Determine the [X, Y] coordinate at the center of the cell enclosing the given text.  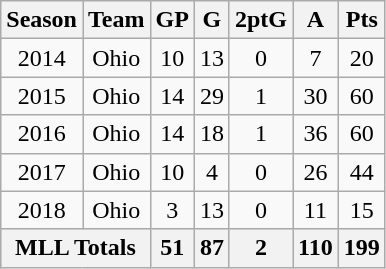
Season [42, 20]
2ptG [260, 20]
2017 [42, 172]
15 [362, 210]
7 [316, 58]
36 [316, 134]
30 [316, 96]
199 [362, 248]
11 [316, 210]
87 [212, 248]
18 [212, 134]
20 [362, 58]
3 [172, 210]
A [316, 20]
MLL Totals [76, 248]
29 [212, 96]
Pts [362, 20]
2018 [42, 210]
2 [260, 248]
44 [362, 172]
2015 [42, 96]
51 [172, 248]
110 [316, 248]
G [212, 20]
GP [172, 20]
2016 [42, 134]
2014 [42, 58]
Team [116, 20]
4 [212, 172]
26 [316, 172]
